Determine the [x, y] coordinate at the center of the cell enclosing the given text.  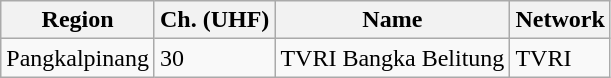
Network [560, 20]
Pangkalpinang [78, 58]
Region [78, 20]
30 [214, 58]
Ch. (UHF) [214, 20]
Name [392, 20]
TVRI [560, 58]
TVRI Bangka Belitung [392, 58]
